For the text-containing cell, return its midpoint in (X, Y) coordinate format. 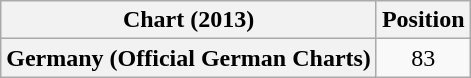
Chart (2013) (189, 20)
Position (423, 20)
83 (423, 58)
Germany (Official German Charts) (189, 58)
